Output the [X, Y] coordinate of the center of the cell containing the given text.  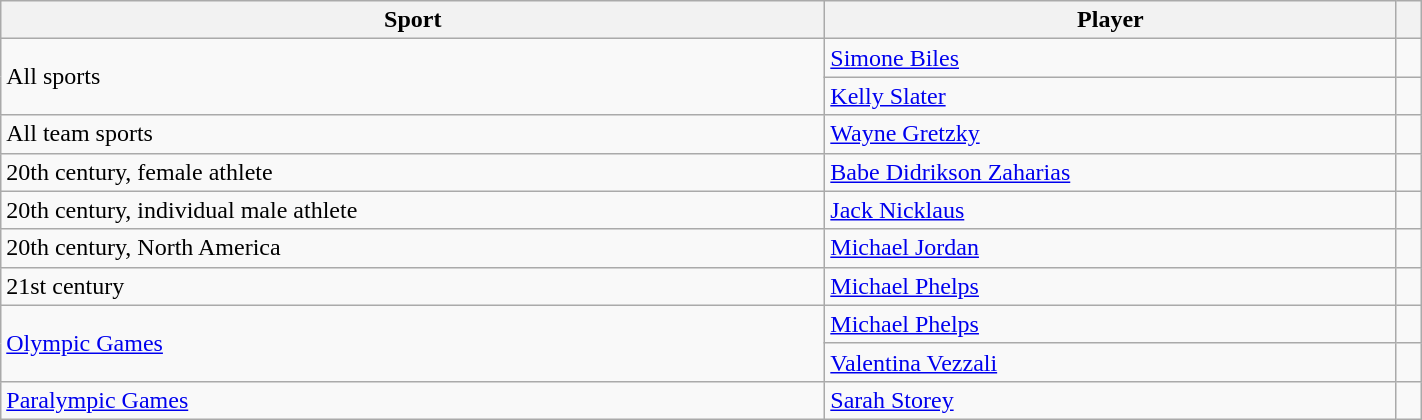
Simone Biles [1110, 58]
All team sports [413, 134]
20th century, individual male athlete [413, 210]
Valentina Vezzali [1110, 362]
20th century, North America [413, 248]
Wayne Gretzky [1110, 134]
Paralympic Games [413, 400]
Sarah Storey [1110, 400]
Player [1110, 20]
Sport [413, 20]
Babe Didrikson Zaharias [1110, 172]
All sports [413, 77]
20th century, female athlete [413, 172]
Michael Jordan [1110, 248]
Olympic Games [413, 343]
21st century [413, 286]
Kelly Slater [1110, 96]
Jack Nicklaus [1110, 210]
